Pinpoint the cell where the given text exists, returning its [X, Y] midpoint coordinate. 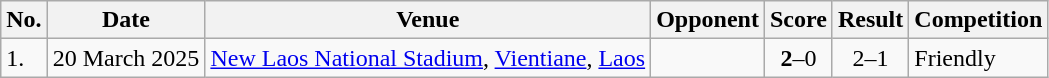
New Laos National Stadium, Vientiane, Laos [428, 58]
Score [798, 20]
No. [24, 20]
Opponent [708, 20]
Venue [428, 20]
Result [870, 20]
1. [24, 58]
Date [126, 20]
Competition [978, 20]
2–1 [870, 58]
Friendly [978, 58]
20 March 2025 [126, 58]
2–0 [798, 58]
